Output the (x, y) coordinate of the center of the cell containing the given text.  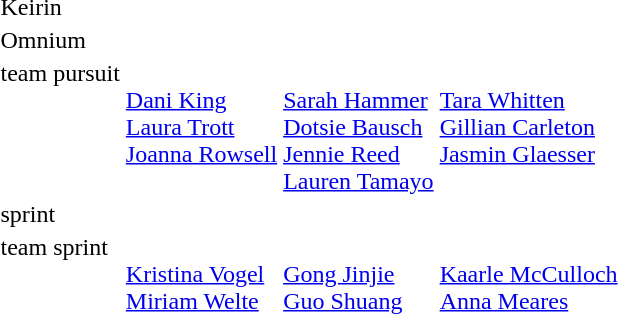
Dani KingLaura TrottJoanna Rowsell (201, 127)
Sarah HammerDotsie BauschJennie ReedLauren Tamayo (358, 127)
